Locate the cell with the specified text and output its [x, y] center coordinate. 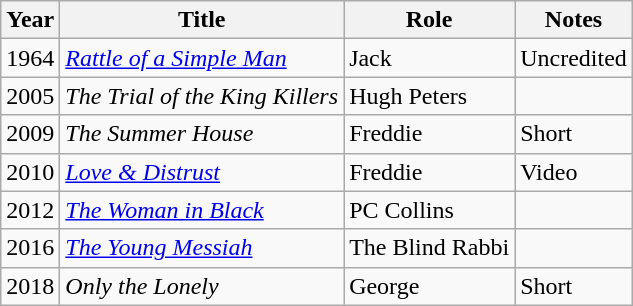
2018 [30, 286]
Title [202, 20]
1964 [30, 58]
Only the Lonely [202, 286]
The Summer House [202, 134]
Notes [574, 20]
Rattle of a Simple Man [202, 58]
The Trial of the King Killers [202, 96]
George [430, 286]
Love & Distrust [202, 172]
Video [574, 172]
PC Collins [430, 210]
The Woman in Black [202, 210]
Jack [430, 58]
Hugh Peters [430, 96]
2010 [30, 172]
Year [30, 20]
2016 [30, 248]
The Young Messiah [202, 248]
2012 [30, 210]
2009 [30, 134]
Uncredited [574, 58]
2005 [30, 96]
The Blind Rabbi [430, 248]
Role [430, 20]
